Pinpoint the cell where the given text exists, returning its [X, Y] midpoint coordinate. 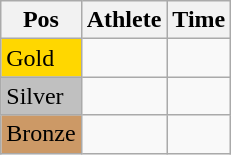
Time [199, 20]
Gold [41, 58]
Bronze [41, 134]
Silver [41, 96]
Athlete [124, 20]
Pos [41, 20]
